Capture the cell that displays the provided text and extract its [X, Y] central coordinate. 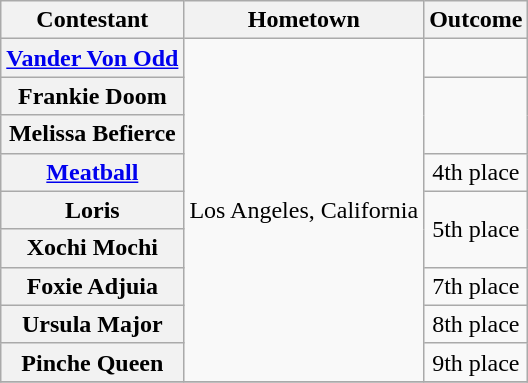
8th place [476, 324]
9th place [476, 362]
Vander Von Odd [92, 58]
Contestant [92, 20]
Foxie Adjuia [92, 286]
4th place [476, 172]
Loris [92, 210]
7th place [476, 286]
Ursula Major [92, 324]
Frankie Doom [92, 96]
Los Angeles, California [304, 210]
5th place [476, 229]
Xochi Mochi [92, 248]
Melissa Befierce [92, 134]
Meatball [92, 172]
Outcome [476, 20]
Pinche Queen [92, 362]
Hometown [304, 20]
